Determine the [x, y] coordinate at the center of the cell enclosing the given text.  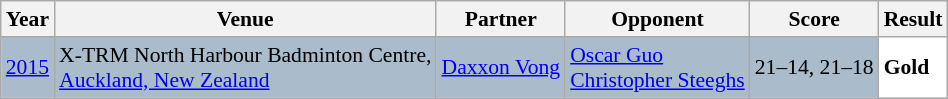
Gold [914, 68]
Year [28, 19]
Partner [500, 19]
Score [814, 19]
Result [914, 19]
Oscar Guo Christopher Steeghs [658, 68]
Venue [245, 19]
X-TRM North Harbour Badminton Centre,Auckland, New Zealand [245, 68]
21–14, 21–18 [814, 68]
Daxxon Vong [500, 68]
2015 [28, 68]
Opponent [658, 19]
